Return (X, Y) of the center of cell containing provided text 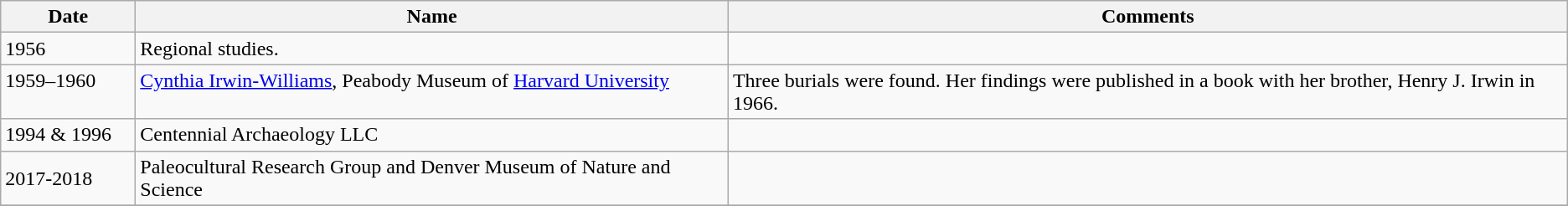
Cynthia Irwin-Williams, Peabody Museum of Harvard University (432, 92)
Centennial Archaeology LLC (432, 135)
Three burials were found. Her findings were published in a book with her brother, Henry J. Irwin in 1966. (1148, 92)
Paleocultural Research Group and Denver Museum of Nature and Science (432, 178)
Comments (1148, 17)
1956 (69, 49)
2017-2018 (69, 178)
1994 & 1996 (69, 135)
Date (69, 17)
Regional studies. (432, 49)
Name (432, 17)
1959–1960 (69, 92)
